Identify which cell holds the provided text, then report its (X, Y) central coordinate. 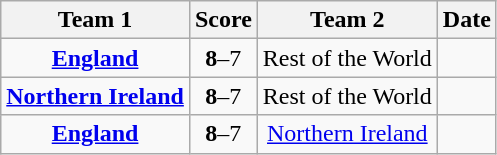
Team 2 (347, 20)
Date (466, 20)
Team 1 (96, 20)
Score (223, 20)
